Pinpoint the cell where the given text exists, returning its [x, y] midpoint coordinate. 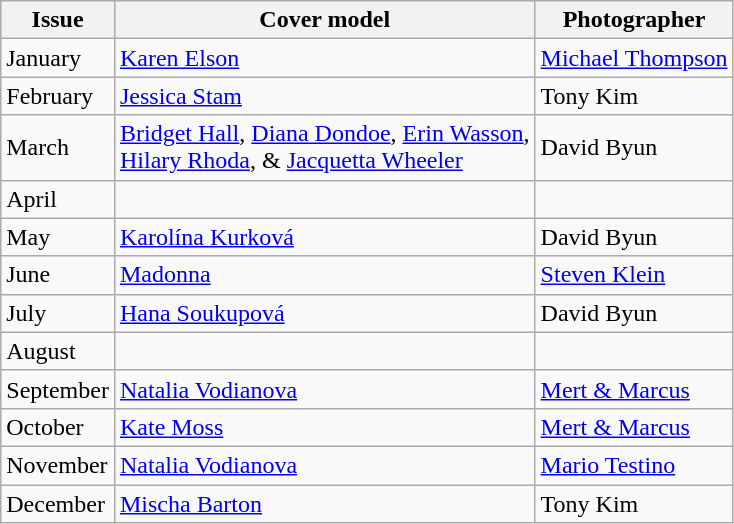
Photographer [634, 20]
April [58, 199]
December [58, 503]
May [58, 237]
Cover model [324, 20]
July [58, 313]
November [58, 465]
Steven Klein [634, 275]
Bridget Hall, Diana Dondoe, Erin Wasson,Hilary Rhoda, & Jacquetta Wheeler [324, 148]
Mischa Barton [324, 503]
February [58, 96]
October [58, 427]
Karolína Kurková [324, 237]
Madonna [324, 275]
Jessica Stam [324, 96]
Hana Soukupová [324, 313]
Michael Thompson [634, 58]
August [58, 351]
Issue [58, 20]
Kate Moss [324, 427]
June [58, 275]
September [58, 389]
Mario Testino [634, 465]
January [58, 58]
March [58, 148]
Karen Elson [324, 58]
